Locate the cell with the specified text and output its (X, Y) center coordinate. 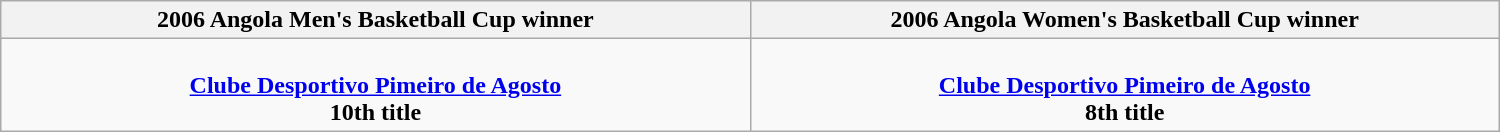
2006 Angola Women's Basketball Cup winner (1124, 20)
Clube Desportivo Pimeiro de Agosto10th title (376, 85)
Clube Desportivo Pimeiro de Agosto8th title (1124, 85)
2006 Angola Men's Basketball Cup winner (376, 20)
